Scan for the cell matching the given text and deliver its (X, Y) coordinate at center. 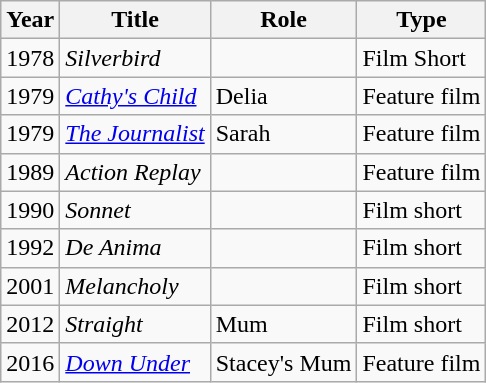
1989 (30, 172)
Year (30, 20)
Film Short (422, 58)
2016 (30, 362)
Role (284, 20)
Straight (135, 324)
2001 (30, 286)
1978 (30, 58)
Sarah (284, 134)
De Anima (135, 248)
Mum (284, 324)
Melancholy (135, 286)
Delia (284, 96)
Cathy's Child (135, 96)
1992 (30, 248)
2012 (30, 324)
1990 (30, 210)
Type (422, 20)
The Journalist (135, 134)
Sonnet (135, 210)
Silverbird (135, 58)
Action Replay (135, 172)
Title (135, 20)
Down Under (135, 362)
Stacey's Mum (284, 362)
